Provide the [X, Y] coordinate of the cell's center where the given text is located.  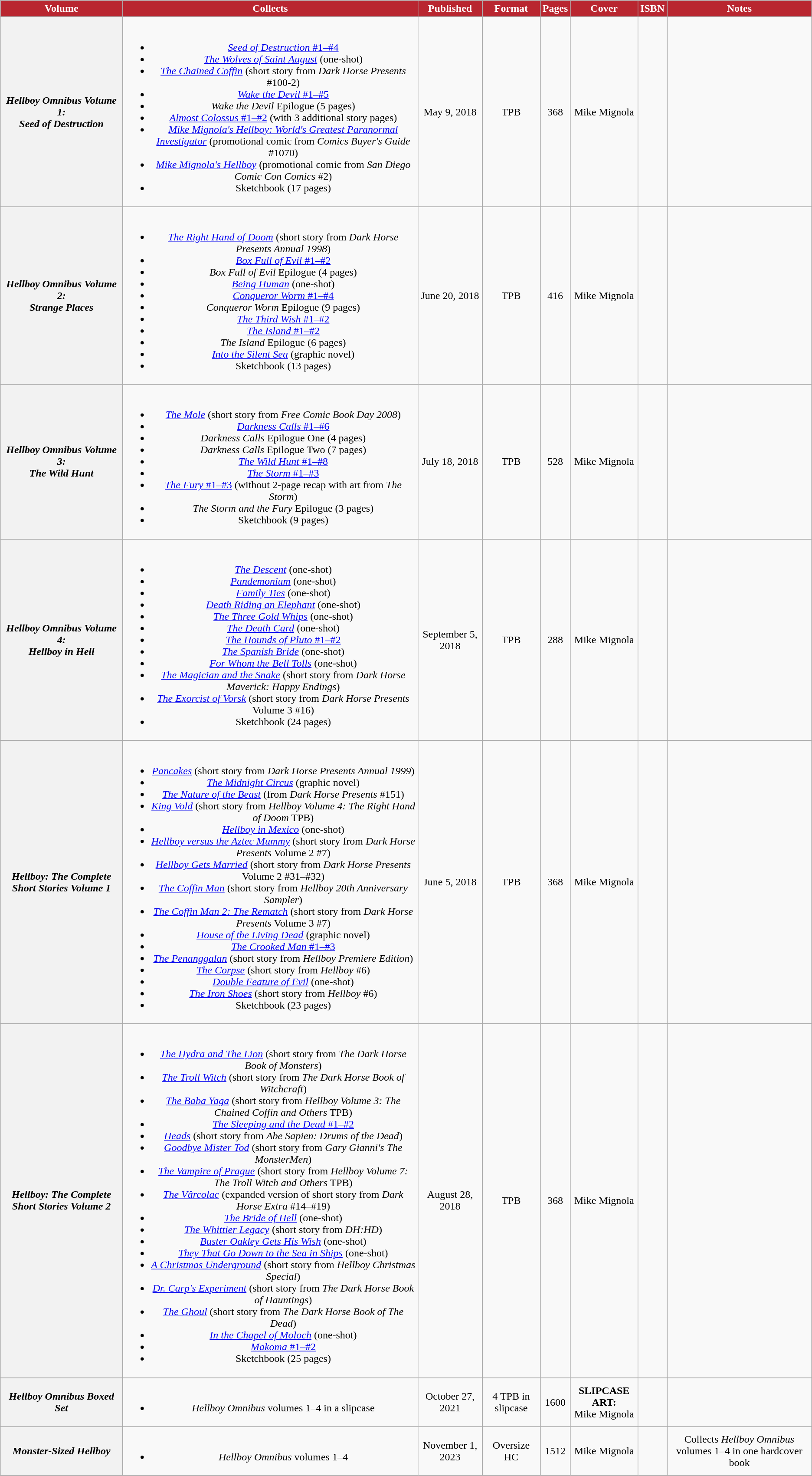
ISBN [652, 9]
August 28, 2018 [450, 1200]
October 27, 2021 [450, 1402]
May 9, 2018 [450, 112]
Collects Hellboy Omnibus volumes 1–4 in one hardcover book [740, 1451]
Hellboy Omnibus volumes 1–4 [271, 1451]
Hellboy Omnibus Volume 2:Strange Places [62, 296]
September 5, 2018 [450, 640]
Oversize HC [511, 1451]
June 20, 2018 [450, 296]
July 18, 2018 [450, 462]
4 TPB in slipcase [511, 1402]
Hellboy Omnibus Boxed Set [62, 1402]
Notes [740, 9]
528 [555, 462]
288 [555, 640]
Hellboy Omnibus Volume 1:Seed of Destruction [62, 112]
Monster-Sized Hellboy [62, 1451]
Hellboy Omnibus Volume 4:Hellboy in Hell [62, 640]
Collects [271, 9]
Hellboy Omnibus volumes 1–4 in a slipcase [271, 1402]
1600 [555, 1402]
Hellboy Omnibus Volume 3:The Wild Hunt [62, 462]
Hellboy: The Complete Short Stories Volume 2 [62, 1200]
1512 [555, 1451]
Published [450, 9]
June 5, 2018 [450, 882]
416 [555, 296]
Pages [555, 9]
November 1, 2023 [450, 1451]
Cover [604, 9]
SLIPCASE ART:Mike Mignola [604, 1402]
Hellboy: The Complete Short Stories Volume 1 [62, 882]
Volume [62, 9]
Format [511, 9]
